From the cell containing the given text, extract its center point as (X, Y) coordinate. 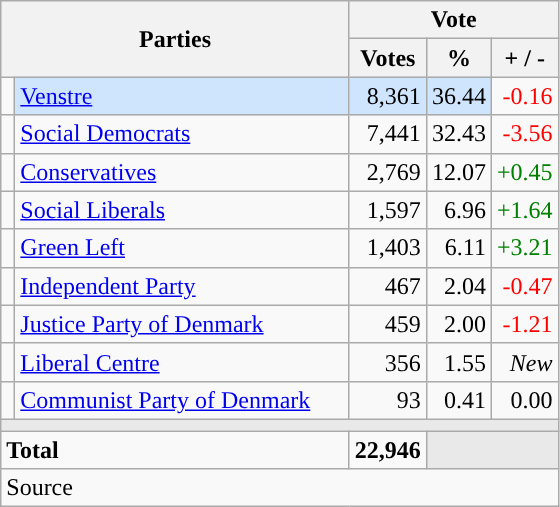
Social Liberals (182, 210)
356 (388, 362)
+1.64 (524, 210)
Independent Party (182, 286)
Communist Party of Denmark (182, 400)
8,361 (388, 96)
2.00 (458, 324)
Conservatives (182, 172)
Vote (454, 20)
New (524, 362)
12.07 (458, 172)
0.00 (524, 400)
2.04 (458, 286)
36.44 (458, 96)
93 (388, 400)
+3.21 (524, 248)
1.55 (458, 362)
467 (388, 286)
1,597 (388, 210)
-0.47 (524, 286)
32.43 (458, 134)
+ / - (524, 58)
2,769 (388, 172)
-1.21 (524, 324)
Green Left (182, 248)
Votes (388, 58)
Venstre (182, 96)
0.41 (458, 400)
-3.56 (524, 134)
Parties (176, 39)
-0.16 (524, 96)
Liberal Centre (182, 362)
22,946 (388, 449)
7,441 (388, 134)
Social Democrats (182, 134)
Total (176, 449)
Source (280, 488)
1,403 (388, 248)
+0.45 (524, 172)
6.11 (458, 248)
6.96 (458, 210)
459 (388, 324)
Justice Party of Denmark (182, 324)
% (458, 58)
